Locate the cell with the specified text and output its [X, Y] center coordinate. 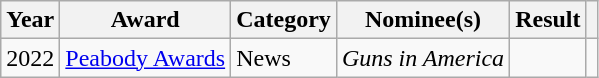
2022 [30, 58]
Nominee(s) [422, 20]
Guns in America [422, 58]
Category [284, 20]
News [284, 58]
Year [30, 20]
Peabody Awards [146, 58]
Result [548, 20]
Award [146, 20]
